Capture the cell that displays the provided text and extract its (X, Y) central coordinate. 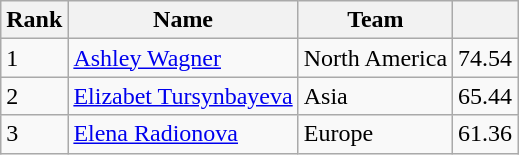
Rank (34, 20)
North America (375, 58)
Name (183, 20)
Ashley Wagner (183, 58)
3 (34, 134)
Elena Radionova (183, 134)
Europe (375, 134)
1 (34, 58)
2 (34, 96)
Team (375, 20)
74.54 (486, 58)
Elizabet Tursynbayeva (183, 96)
61.36 (486, 134)
65.44 (486, 96)
Asia (375, 96)
